Detect which cell encompasses the target text, then output its (x, y) center coordinate. 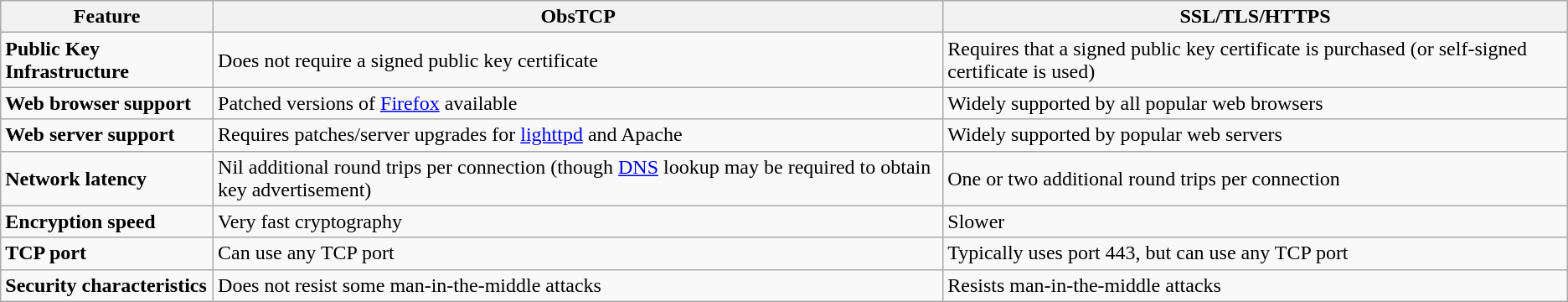
Typically uses port 443, but can use any TCP port (1256, 253)
ObsTCP (578, 17)
Patched versions of Firefox available (578, 103)
Requires that a signed public key certificate is purchased (or self-signed certificate is used) (1256, 60)
Resists man-in-the-middle attacks (1256, 285)
SSL/TLS/HTTPS (1256, 17)
One or two additional round trips per connection (1256, 178)
Very fast cryptography (578, 221)
Can use any TCP port (578, 253)
Feature (107, 17)
Web server support (107, 135)
Web browser support (107, 103)
Public Key Infrastructure (107, 60)
Does not resist some man-in-the-middle attacks (578, 285)
Network latency (107, 178)
Nil additional round trips per connection (though DNS lookup may be required to obtain key advertisement) (578, 178)
Does not require a signed public key certificate (578, 60)
Encryption speed (107, 221)
TCP port (107, 253)
Security characteristics (107, 285)
Widely supported by all popular web browsers (1256, 103)
Requires patches/server upgrades for lighttpd and Apache (578, 135)
Slower (1256, 221)
Widely supported by popular web servers (1256, 135)
